From the cell containing the given text, extract its center point as (x, y) coordinate. 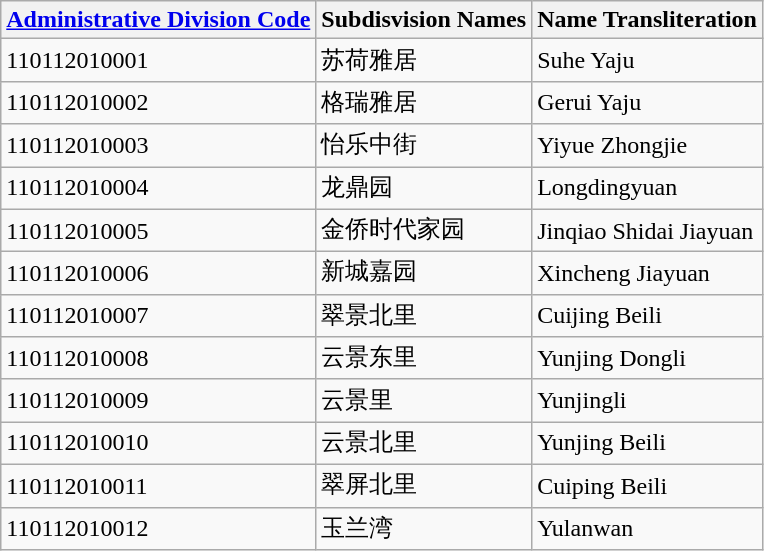
Jinqiao Shidai Jiayuan (648, 230)
怡乐中街 (424, 146)
龙鼎园 (424, 188)
110112010007 (158, 316)
新城嘉园 (424, 274)
110112010006 (158, 274)
Yunjing Dongli (648, 358)
Suhe Yaju (648, 60)
110112010003 (158, 146)
110112010012 (158, 528)
Subdisvision Names (424, 20)
110112010010 (158, 444)
110112010005 (158, 230)
Yiyue Zhongjie (648, 146)
苏荷雅居 (424, 60)
Cuiping Beili (648, 486)
Yunjingli (648, 400)
110112010011 (158, 486)
Longdingyuan (648, 188)
翠景北里 (424, 316)
格瑞雅居 (424, 102)
110112010004 (158, 188)
110112010002 (158, 102)
翠屏北里 (424, 486)
Yulanwan (648, 528)
110112010008 (158, 358)
110112010001 (158, 60)
Name Transliteration (648, 20)
金侨时代家园 (424, 230)
云景东里 (424, 358)
云景北里 (424, 444)
Administrative Division Code (158, 20)
Yunjing Beili (648, 444)
云景里 (424, 400)
Xincheng Jiayuan (648, 274)
玉兰湾 (424, 528)
110112010009 (158, 400)
Cuijing Beili (648, 316)
Gerui Yaju (648, 102)
